Identify which cell holds the provided text, then report its [X, Y] central coordinate. 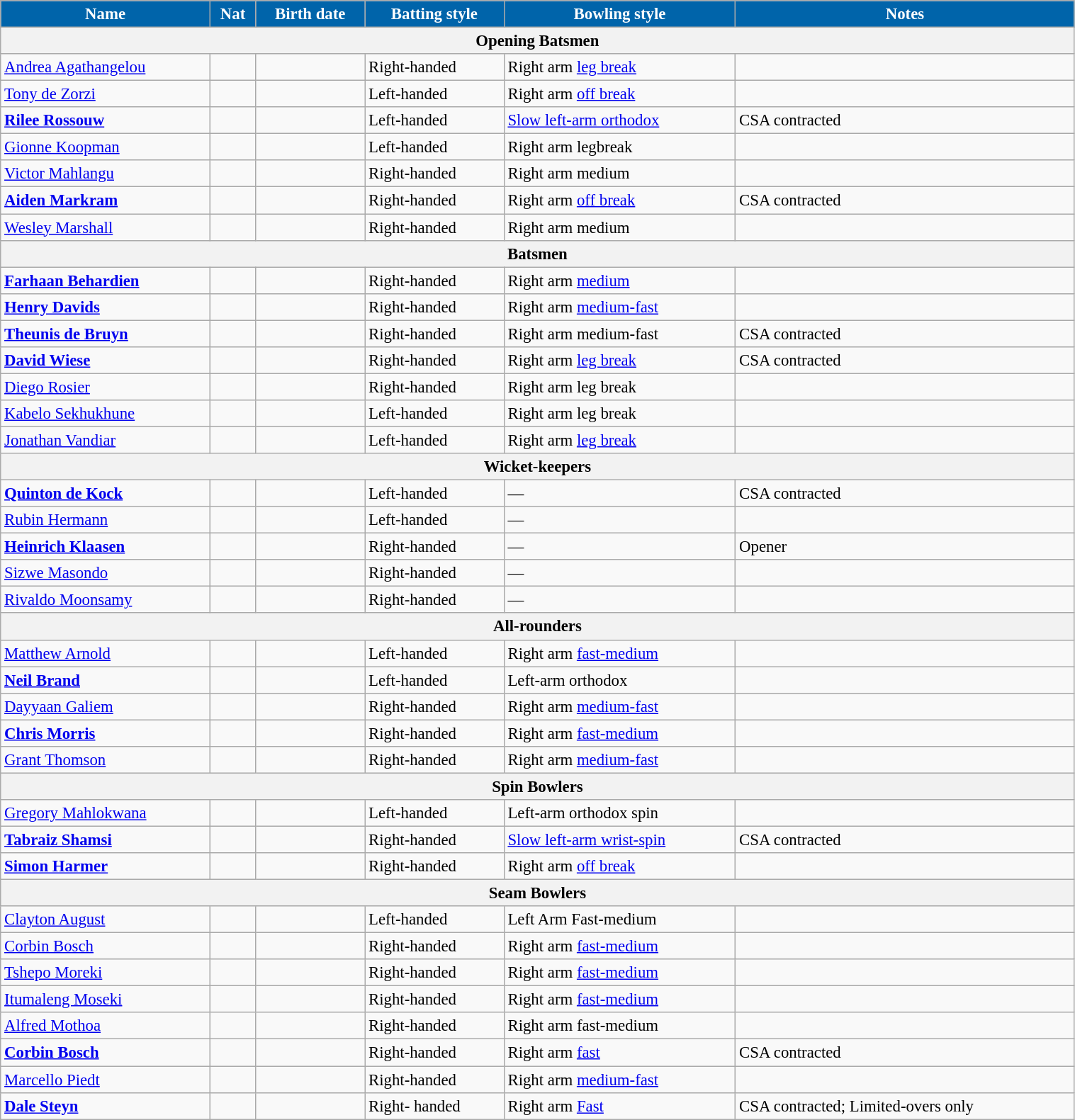
Left-arm orthodox [619, 680]
Seam Bowlers [537, 893]
Left-arm orthodox spin [619, 813]
Itumaleng Moseki [106, 1000]
Slow left-arm orthodox [619, 120]
Gregory Mahlokwana [106, 813]
Wicket-keepers [537, 467]
Left Arm Fast-medium [619, 920]
Slow left-arm wrist-spin [619, 839]
Wesley Marshall [106, 227]
Victor Mahlangu [106, 174]
Aiden Markram [106, 200]
Name [106, 14]
Alfred Mothoa [106, 1026]
Right- handed [434, 1106]
Theunis de Bruyn [106, 334]
Jonathan Vandiar [106, 440]
Grant Thomson [106, 760]
Tabraiz Shamsi [106, 839]
David Wiese [106, 361]
Simon Harmer [106, 866]
Tony de Zorzi [106, 94]
CSA contracted; Limited-overs only [905, 1106]
Rilee Rossouw [106, 120]
Diego Rosier [106, 387]
Right arm fast [619, 1053]
Dayyaan Galiem [106, 706]
Chris Morris [106, 733]
Heinrich Klaasen [106, 547]
Gionne Koopman [106, 147]
Quinton de Kock [106, 494]
Kabelo Sekhukhune [106, 414]
Nat [232, 14]
Neil Brand [106, 680]
Marcello Piedt [106, 1080]
Right arm Fast [619, 1106]
Notes [905, 14]
Henry Davids [106, 307]
Right arm legbreak [619, 147]
Dale Steyn [106, 1106]
Opening Batsmen [537, 41]
Tshepo Moreki [106, 973]
Rivaldo Moonsamy [106, 600]
Clayton August [106, 920]
Sizwe Masondo [106, 573]
Farhaan Behardien [106, 281]
Batting style [434, 14]
Bowling style [619, 14]
Andrea Agathangelou [106, 67]
Rubin Hermann [106, 520]
Batsmen [537, 254]
Matthew Arnold [106, 653]
All-rounders [537, 627]
Birth date [310, 14]
Spin Bowlers [537, 786]
Opener [905, 547]
